Identify which cell holds the provided text, then report its (X, Y) central coordinate. 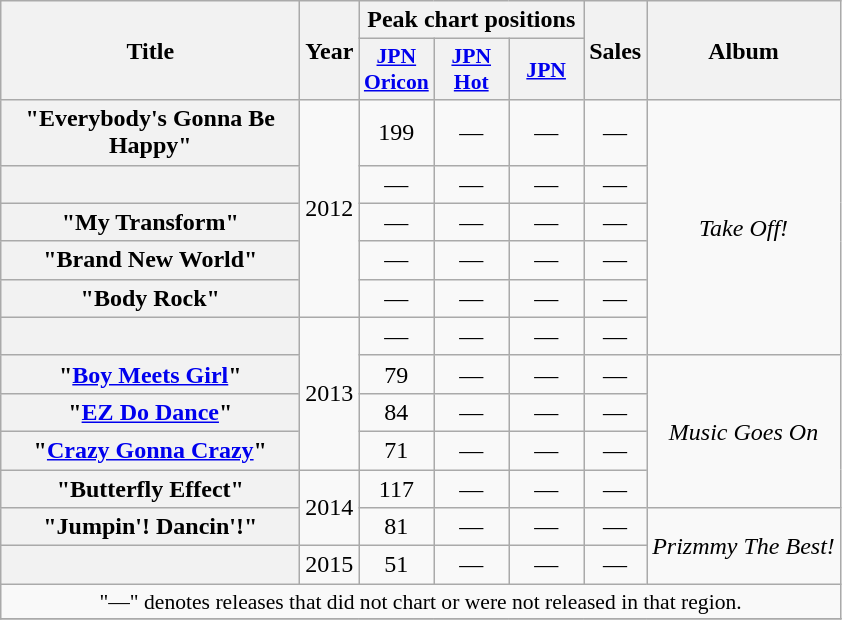
84 (396, 412)
2014 (330, 508)
2012 (330, 208)
Year (330, 50)
79 (396, 374)
Prizmmy The Best! (744, 546)
"Body Rock" (150, 298)
Sales (616, 50)
2015 (330, 565)
"Everybody's Gonna Be Happy" (150, 132)
Album (744, 50)
"Crazy Gonna Crazy" (150, 450)
JPNOricon (396, 70)
2013 (330, 393)
"My Transform" (150, 222)
"Butterfly Effect" (150, 489)
117 (396, 489)
JPN (546, 70)
"Brand New World" (150, 260)
"Boy Meets Girl" (150, 374)
"—" denotes releases that did not chart or were not released in that region. (421, 602)
Title (150, 50)
Take Off! (744, 228)
71 (396, 450)
199 (396, 132)
"EZ Do Dance" (150, 412)
81 (396, 527)
51 (396, 565)
Music Goes On (744, 431)
"Jumpin'! Dancin'!" (150, 527)
JPNHot (472, 70)
Peak chart positions (472, 20)
